Pinpoint the cell where the given text exists, returning its [x, y] midpoint coordinate. 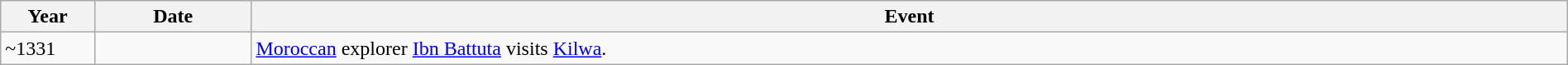
Event [910, 17]
Date [172, 17]
~1331 [48, 48]
Moroccan explorer Ibn Battuta visits Kilwa. [910, 48]
Year [48, 17]
